Detect which cell encompasses the target text, then output its (x, y) center coordinate. 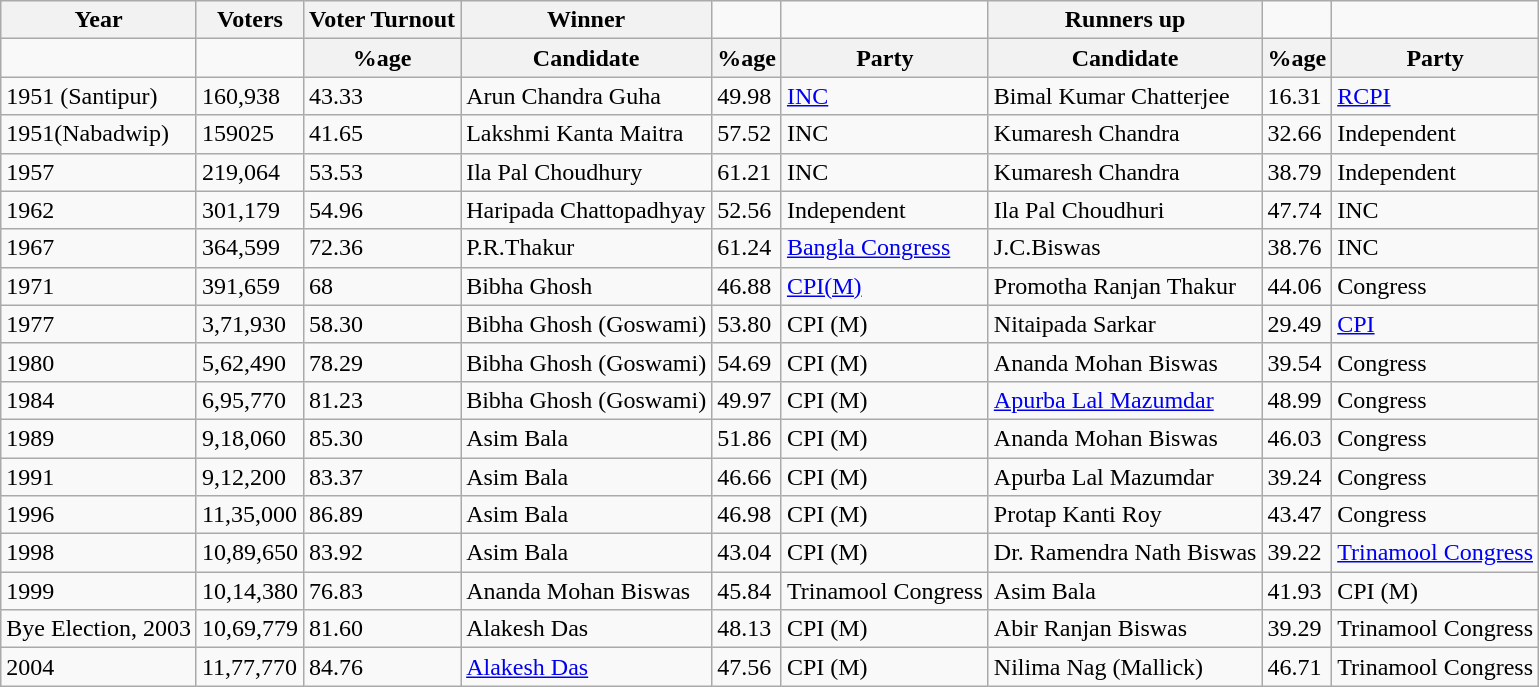
Bye Election, 2003 (99, 629)
Ila Pal Choudhuri (1125, 210)
39.24 (1297, 477)
38.76 (1297, 248)
16.31 (1297, 96)
47.74 (1297, 210)
57.52 (747, 134)
1999 (99, 591)
58.30 (382, 324)
Promotha Ranjan Thakur (1125, 286)
1977 (99, 324)
81.60 (382, 629)
46.98 (747, 515)
10,14,380 (250, 591)
Dr. Ramendra Nath Biswas (1125, 553)
39.22 (1297, 553)
53.53 (382, 172)
46.03 (1297, 438)
78.29 (382, 362)
86.89 (382, 515)
Runners up (1125, 20)
Voter Turnout (382, 20)
Bibha Ghosh (586, 286)
68 (382, 286)
2004 (99, 667)
1962 (99, 210)
1967 (99, 248)
54.69 (747, 362)
49.98 (747, 96)
39.54 (1297, 362)
46.71 (1297, 667)
364,599 (250, 248)
6,95,770 (250, 400)
5,62,490 (250, 362)
83.37 (382, 477)
Winner (586, 20)
52.56 (747, 210)
51.86 (747, 438)
1998 (99, 553)
41.93 (1297, 591)
160,938 (250, 96)
Bimal Kumar Chatterjee (1125, 96)
48.13 (747, 629)
45.84 (747, 591)
1984 (99, 400)
1989 (99, 438)
Abir Ranjan Biswas (1125, 629)
Nilima Nag (Mallick) (1125, 667)
43.04 (747, 553)
1951 (Santipur) (99, 96)
219,064 (250, 172)
39.29 (1297, 629)
9,12,200 (250, 477)
83.92 (382, 553)
9,18,060 (250, 438)
P.R.Thakur (586, 248)
72.36 (382, 248)
Arun Chandra Guha (586, 96)
1991 (99, 477)
Haripada Chattopadhyay (586, 210)
J.C.Biswas (1125, 248)
43.47 (1297, 515)
43.33 (382, 96)
Nitaipada Sarkar (1125, 324)
54.96 (382, 210)
1971 (99, 286)
44.06 (1297, 286)
1996 (99, 515)
46.88 (747, 286)
Year (99, 20)
3,71,930 (250, 324)
38.79 (1297, 172)
61.21 (747, 172)
CPI (1436, 324)
29.49 (1297, 324)
Protap Kanti Roy (1125, 515)
RCPI (1436, 96)
1980 (99, 362)
Ila Pal Choudhury (586, 172)
48.99 (1297, 400)
41.65 (382, 134)
10,69,779 (250, 629)
10,89,650 (250, 553)
159025 (250, 134)
Lakshmi Kanta Maitra (586, 134)
49.97 (747, 400)
81.23 (382, 400)
Voters (250, 20)
76.83 (382, 591)
61.24 (747, 248)
CPI(M) (884, 286)
85.30 (382, 438)
1951(Nabadwip) (99, 134)
53.80 (747, 324)
1957 (99, 172)
Bangla Congress (884, 248)
32.66 (1297, 134)
47.56 (747, 667)
11,77,770 (250, 667)
301,179 (250, 210)
391,659 (250, 286)
11,35,000 (250, 515)
84.76 (382, 667)
46.66 (747, 477)
